Output the (x, y) coordinate of the center of the cell containing the given text.  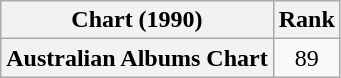
Rank (306, 20)
Chart (1990) (137, 20)
Australian Albums Chart (137, 58)
89 (306, 58)
